Search for the cell housing the specified text and yield its [x, y] center coordinate. 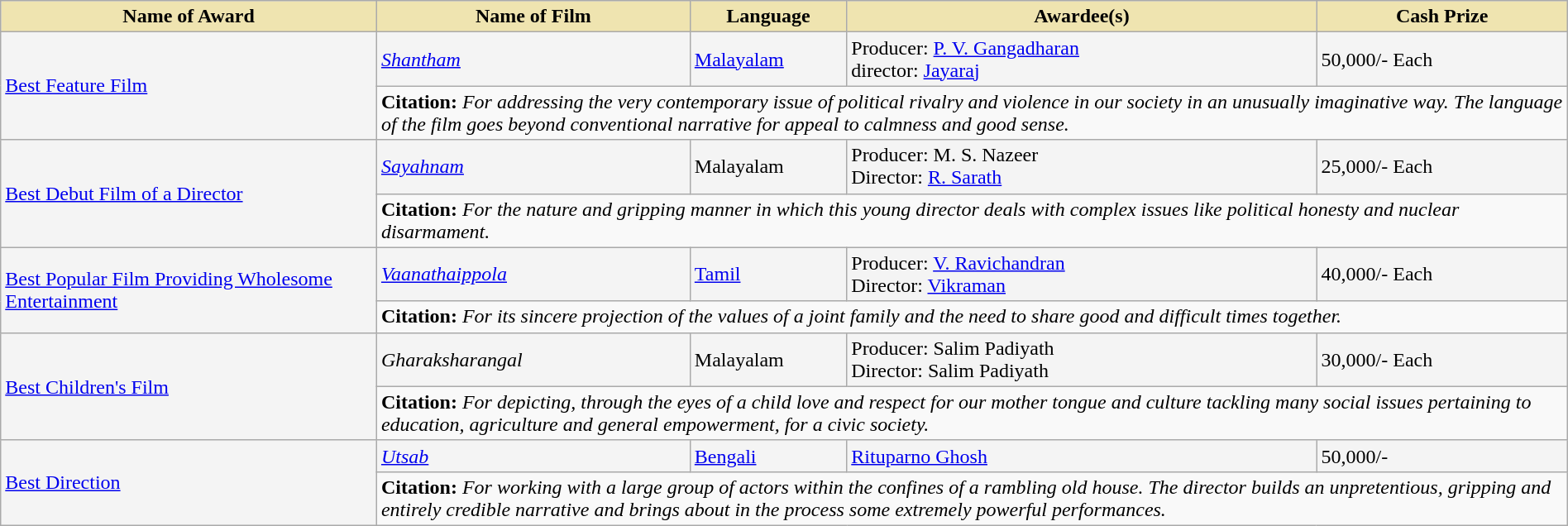
Producer: V. RavichandranDirector: Vikraman [1082, 275]
Name of Film [533, 17]
Gharaksharangal [533, 359]
Name of Award [189, 17]
40,000/- Each [1442, 275]
Producer: M. S. NazeerDirector: R. Sarath [1082, 167]
50,000/- Each [1442, 60]
Vaanathaippola [533, 275]
Language [767, 17]
Citation: For its sincere projection of the values of a joint family and the need to share good and difficult times together. [972, 317]
Sayahnam [533, 167]
Best Children's Film [189, 386]
25,000/- Each [1442, 167]
Producer: P. V. Gangadharandirector: Jayaraj [1082, 60]
Awardee(s) [1082, 17]
Shantham [533, 60]
Rituparno Ghosh [1082, 456]
Bengali [767, 456]
30,000/- Each [1442, 359]
Cash Prize [1442, 17]
Tamil [767, 275]
50,000/- [1442, 456]
Best Debut Film of a Director [189, 194]
Producer: Salim PadiyathDirector: Salim Padiyath [1082, 359]
Utsab [533, 456]
Best Feature Film [189, 86]
Best Popular Film Providing Wholesome Entertainment [189, 289]
Citation: For the nature and gripping manner in which this young director deals with complex issues like political honesty and nuclear disarmament. [972, 220]
Best Direction [189, 483]
